Identify which cell holds the provided text, then report its (x, y) central coordinate. 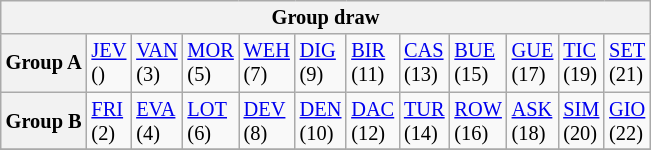
DAC(12) (372, 121)
EVA(4) (156, 121)
WEH(7) (267, 63)
DEN(10) (321, 121)
BUE(15) (478, 63)
ROW(16) (478, 121)
CAS(13) (424, 63)
GIO(22) (627, 121)
MOR(5) (211, 63)
Group B (44, 121)
DEV(8) (267, 121)
DIG(9) (321, 63)
ASK(18) (533, 121)
JEV() (110, 63)
GUE(17) (533, 63)
TUR(14) (424, 121)
TIC(19) (581, 63)
FRI(2) (110, 121)
LOT(6) (211, 121)
Group A (44, 63)
SIM(20) (581, 121)
VAN(3) (156, 63)
BIR(11) (372, 63)
SET(21) (627, 63)
Group draw (326, 17)
